For the text-containing cell, return its midpoint in (X, Y) coordinate format. 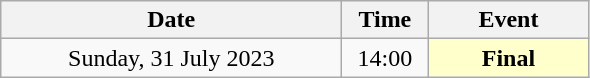
Time (385, 20)
14:00 (385, 58)
Final (508, 58)
Sunday, 31 July 2023 (172, 58)
Date (172, 20)
Event (508, 20)
